Return the [X, Y] coordinate for the center point of the cell that contains the specified text.  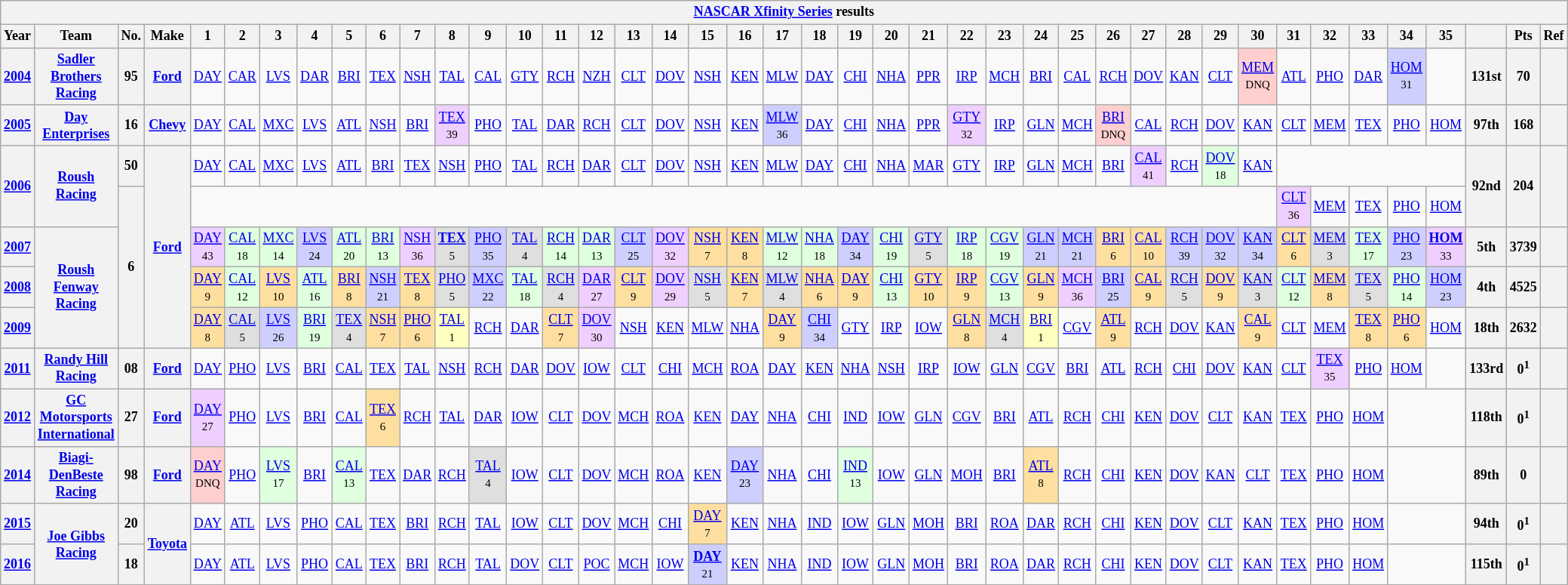
118th [1487, 417]
GTY10 [929, 288]
08 [131, 368]
133rd [1487, 368]
CGV13 [1005, 288]
DAY27 [207, 417]
CAL5 [242, 328]
DOV29 [670, 288]
Team [75, 36]
NSH5 [707, 288]
DAY34 [855, 247]
DAY7 [707, 524]
DAY23 [745, 475]
3739 [1524, 247]
DAYDNQ [207, 475]
11 [561, 36]
TEX17 [1368, 247]
GTY5 [929, 247]
BRI6 [1113, 247]
CAL13 [348, 475]
DOV9 [1220, 288]
94th [1487, 524]
10 [525, 36]
Joe Gibbs Racing [75, 543]
HOM33 [1446, 247]
5th [1487, 247]
HOM31 [1406, 76]
LVS10 [278, 288]
2016 [18, 565]
BRI25 [1113, 288]
DAY43 [207, 247]
TEX4 [348, 328]
TAL18 [525, 288]
CLT6 [1293, 247]
33 [1368, 36]
28 [1184, 36]
32 [1330, 36]
TEX35 [1330, 368]
8 [452, 36]
2008 [18, 288]
35 [1446, 36]
MXC14 [278, 247]
BRI19 [315, 328]
BRI1 [1041, 328]
ATL9 [1113, 328]
Toyota [167, 543]
IRP18 [967, 247]
7 [418, 36]
29 [1220, 36]
NHA18 [820, 247]
BRIDNQ [1113, 125]
DAY21 [707, 565]
2014 [18, 475]
MCH21 [1077, 247]
KEN7 [745, 288]
95 [131, 76]
NZH [597, 76]
70 [1524, 76]
1 [207, 36]
168 [1524, 125]
BRI13 [383, 247]
CHI13 [891, 288]
CLT9 [634, 288]
DAY8 [207, 328]
ATL16 [315, 288]
2 [242, 36]
GTY32 [967, 125]
2004 [18, 76]
CAL41 [1149, 166]
Chevy [167, 125]
MEM3 [1330, 247]
LVS26 [278, 328]
CGV19 [1005, 247]
12 [597, 36]
115th [1487, 565]
131st [1487, 76]
RCH5 [1184, 288]
GLN9 [1041, 288]
34 [1406, 36]
204 [1524, 186]
13 [634, 36]
MEMDNQ [1258, 76]
4th [1487, 288]
No. [131, 36]
26 [1113, 36]
Roush Fenway Racing [75, 287]
LVS17 [278, 475]
22 [967, 36]
3 [278, 36]
TEX39 [452, 125]
31 [1293, 36]
IRP9 [967, 288]
RCH14 [561, 247]
PHO5 [452, 288]
NSH21 [383, 288]
CLT36 [1293, 207]
GC Motorsports International [75, 417]
2006 [18, 186]
GLN8 [967, 328]
2012 [18, 417]
CHI19 [891, 247]
IND13 [855, 475]
DAR13 [597, 247]
TAL1 [452, 328]
KAN3 [1258, 288]
PHO14 [1406, 288]
PHO23 [1406, 247]
KEN8 [745, 247]
98 [131, 475]
Roush Racing [75, 186]
2009 [18, 328]
CHI34 [820, 328]
2011 [18, 368]
18th [1487, 328]
23 [1005, 36]
4525 [1524, 288]
MEM8 [1330, 288]
NHA6 [820, 288]
5 [348, 36]
4 [315, 36]
LVS24 [315, 247]
CLT12 [1293, 288]
15 [707, 36]
92nd [1487, 186]
25 [1077, 36]
GLN21 [1041, 247]
21 [929, 36]
CAR [242, 76]
30 [1258, 36]
CLT7 [561, 328]
Sadler Brothers Racing [75, 76]
0 [1524, 475]
DOV18 [1220, 166]
TEX6 [383, 417]
MCH36 [1077, 288]
NSH36 [418, 247]
MLW4 [781, 288]
Biagi-DenBeste Racing [75, 475]
RCH4 [561, 288]
ATL20 [348, 247]
MXC22 [488, 288]
RCH39 [1184, 247]
PHO35 [488, 247]
19 [855, 36]
KAN34 [1258, 247]
DAR27 [597, 288]
2005 [18, 125]
Randy Hill Racing [75, 368]
CAL10 [1149, 247]
89th [1487, 475]
Make [167, 36]
17 [781, 36]
24 [1041, 36]
CAL12 [242, 288]
Year [18, 36]
Ref [1554, 36]
14 [670, 36]
9 [488, 36]
CLT25 [634, 247]
ATL8 [1041, 475]
50 [131, 166]
HOM23 [1446, 288]
BRI8 [348, 288]
POC [597, 565]
MAR [929, 166]
Day Enterprises [75, 125]
2015 [18, 524]
2007 [18, 247]
MCH4 [1005, 328]
97th [1487, 125]
MLW12 [781, 247]
CAL18 [242, 247]
NASCAR Xfinity Series results [784, 12]
DOV30 [597, 328]
2632 [1524, 328]
MLW36 [781, 125]
Pts [1524, 36]
